Return the (x, y) coordinate for the center point of the cell that contains the specified text.  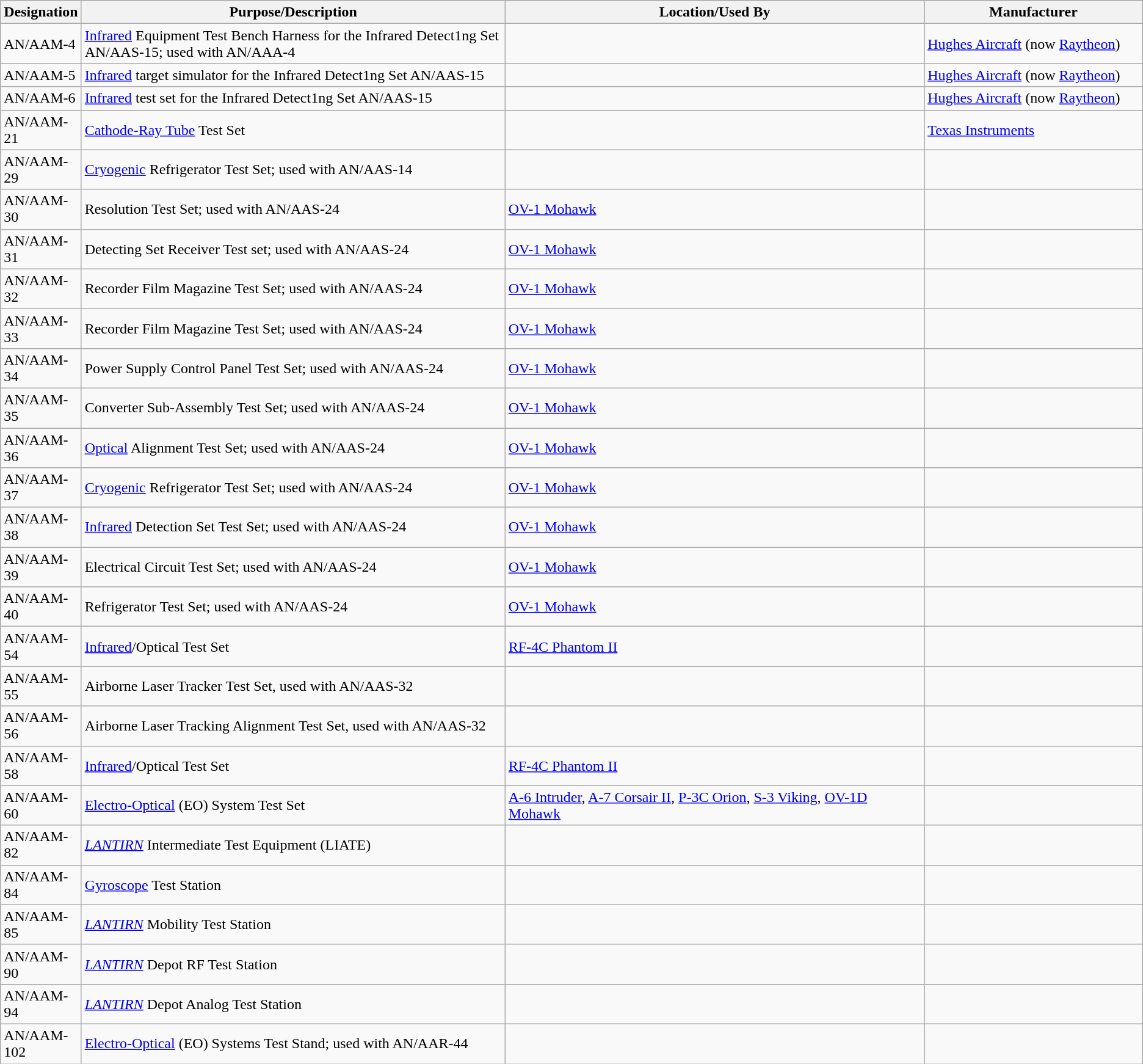
AN/AAM-58 (41, 766)
Cryogenic Refrigerator Test Set; used with AN/AAS-14 (293, 170)
Detecting Set Receiver Test set; used with AN/AAS-24 (293, 249)
Optical Alignment Test Set; used with AN/AAS-24 (293, 447)
AN/AAM-60 (41, 805)
AN/AAM-6 (41, 98)
LANTIRN Depot RF Test Station (293, 964)
AN/AAM-40 (41, 607)
Location/Used By (714, 12)
Refrigerator Test Set; used with AN/AAS-24 (293, 607)
LANTIRN Intermediate Test Equipment (LIATE) (293, 845)
AN/AAM-94 (41, 1004)
AN/AAM-34 (41, 368)
AN/AAM-90 (41, 964)
AN/AAM-82 (41, 845)
Airborne Laser Tracker Test Set, used with AN/AAS-32 (293, 687)
Infrared Equipment Test Bench Harness for the Infrared Detect1ng Set AN/AAS-15; used with AN/AAA-4 (293, 44)
Gyroscope Test Station (293, 884)
AN/AAM-35 (41, 408)
AN/AAM-38 (41, 528)
AN/AAM-37 (41, 487)
AN/AAM-55 (41, 687)
AN/AAM-36 (41, 447)
AN/AAM-33 (41, 329)
AN/AAM-56 (41, 726)
AN/AAM-102 (41, 1043)
LANTIRN Mobility Test Station (293, 925)
AN/AAM-39 (41, 567)
Purpose/Description (293, 12)
Electro-Optical (EO) Systems Test Stand; used with AN/AAR-44 (293, 1043)
Airborne Laser Tracking Alignment Test Set, used with AN/AAS-32 (293, 726)
LANTIRN Depot Analog Test Station (293, 1004)
AN/AAM-29 (41, 170)
AN/AAM-4 (41, 44)
Electrical Circuit Test Set; used with AN/AAS-24 (293, 567)
A-6 Intruder, A-7 Corsair II, P-3C Orion, S-3 Viking, OV-1D Mohawk (714, 805)
Resolution Test Set; used with AN/AAS-24 (293, 209)
AN/AAM-21 (41, 129)
AN/AAM-54 (41, 646)
AN/AAM-30 (41, 209)
Electro-Optical (EO) System Test Set (293, 805)
AN/AAM-31 (41, 249)
Designation (41, 12)
Power Supply Control Panel Test Set; used with AN/AAS-24 (293, 368)
Infrared target simulator for the Infrared Detect1ng Set AN/AAS-15 (293, 75)
Manufacturer (1034, 12)
Texas Instruments (1034, 129)
Infrared Detection Set Test Set; used with AN/AAS-24 (293, 528)
Converter Sub-Assembly Test Set; used with AN/AAS-24 (293, 408)
AN/AAM-84 (41, 884)
Infrared test set for the Infrared Detect1ng Set AN/AAS-15 (293, 98)
AN/AAM-5 (41, 75)
AN/AAM-32 (41, 288)
Cryogenic Refrigerator Test Set; used with AN/AAS-24 (293, 487)
AN/AAM-85 (41, 925)
Cathode-Ray Tube Test Set (293, 129)
